Scan for the cell matching the given text and deliver its [X, Y] coordinate at center. 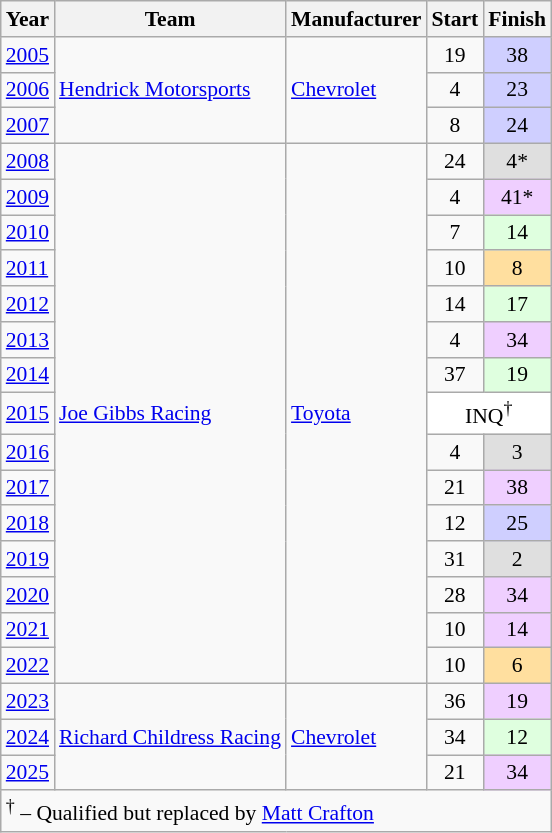
Team [170, 19]
Start [454, 19]
2022 [28, 666]
28 [454, 595]
Richard Childress Racing [170, 738]
17 [517, 304]
Toyota [356, 414]
4* [517, 162]
7 [454, 233]
2015 [28, 414]
2010 [28, 233]
2008 [28, 162]
Manufacturer [356, 19]
Joe Gibbs Racing [170, 414]
† – Qualified but replaced by Matt Crafton [276, 812]
2014 [28, 375]
2018 [28, 524]
2017 [28, 488]
3 [517, 452]
23 [517, 90]
2006 [28, 90]
2012 [28, 304]
31 [454, 559]
25 [517, 524]
41* [517, 197]
Year [28, 19]
2011 [28, 269]
2019 [28, 559]
2021 [28, 630]
2020 [28, 595]
2013 [28, 340]
2007 [28, 126]
Finish [517, 19]
2025 [28, 773]
2023 [28, 702]
2 [517, 559]
37 [454, 375]
36 [454, 702]
INQ† [488, 414]
2005 [28, 55]
2024 [28, 737]
2016 [28, 452]
2009 [28, 197]
Hendrick Motorsports [170, 90]
6 [517, 666]
